Scan for the cell matching the given text and deliver its (X, Y) coordinate at center. 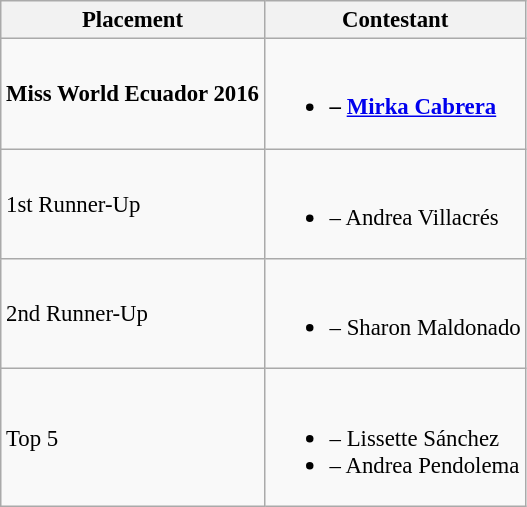
Miss World Ecuador 2016 (133, 94)
– Sharon Maldonado (395, 314)
– Lissette Sánchez – Andrea Pendolema (395, 438)
– Mirka Cabrera (395, 94)
Contestant (395, 20)
– Andrea Villacrés (395, 204)
Placement (133, 20)
2nd Runner-Up (133, 314)
Top 5 (133, 438)
1st Runner-Up (133, 204)
